Provide the (x, y) coordinate of the cell's center where the given text is located.  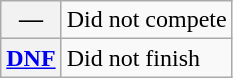
Did not compete (146, 20)
DNF (31, 58)
Did not finish (146, 58)
— (31, 20)
